Detect which cell encompasses the target text, then output its (x, y) center coordinate. 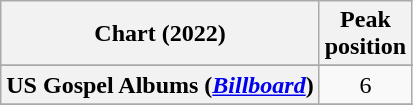
Peak position (365, 34)
6 (365, 85)
US Gospel Albums (Billboard) (160, 85)
Chart (2022) (160, 34)
